Provide the (X, Y) coordinate of the cell's center where the given text is located.  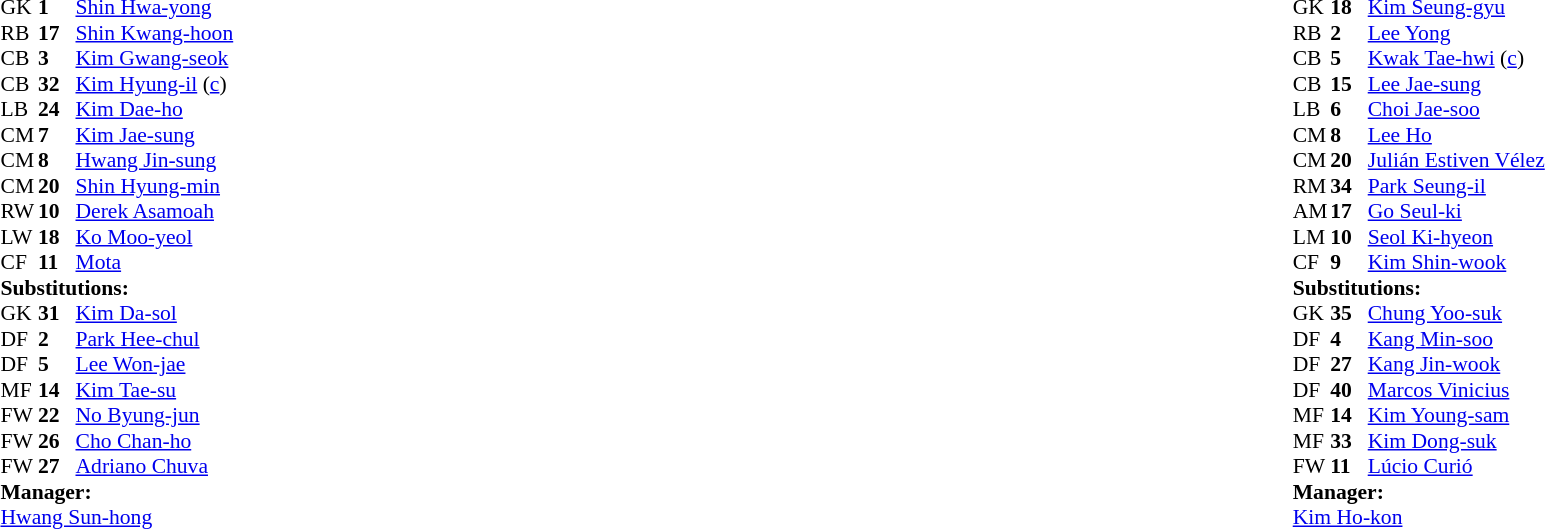
Lee Yong (1456, 33)
LM (1312, 237)
Kim Da-sol (155, 313)
Kang Min-soo (1456, 339)
Shin Hyung-min (155, 186)
RM (1312, 186)
Park Seung-il (1456, 186)
LW (19, 237)
26 (57, 441)
Kim Tae-su (155, 390)
Shin Kwang-hoon (155, 33)
Kim Dong-suk (1456, 441)
Kwak Tae-hwi (c) (1456, 59)
Lee Ho (1456, 135)
Marcos Vinicius (1456, 390)
Kim Gwang-seok (155, 59)
40 (1349, 390)
Kim Shin-wook (1456, 263)
Kim Dae-ho (155, 109)
Kim Jae-sung (155, 135)
Ko Moo-yeol (155, 237)
32 (57, 84)
Lee Jae-sung (1456, 84)
31 (57, 313)
34 (1349, 186)
Park Hee-chul (155, 339)
4 (1349, 339)
33 (1349, 441)
24 (57, 109)
Seol Ki-hyeon (1456, 237)
Choi Jae-soo (1456, 109)
Adriano Chuva (155, 467)
9 (1349, 263)
3 (57, 59)
7 (57, 135)
RW (19, 211)
Kang Jin-wook (1456, 365)
Lee Won-jae (155, 365)
Cho Chan-ho (155, 441)
Julián Estiven Vélez (1456, 161)
Mota (155, 263)
15 (1349, 84)
Kim Hyung-il (c) (155, 84)
Chung Yoo-suk (1456, 313)
18 (57, 237)
35 (1349, 313)
No Byung-jun (155, 415)
Kim Young-sam (1456, 415)
22 (57, 415)
6 (1349, 109)
Derek Asamoah (155, 211)
Go Seul-ki (1456, 211)
AM (1312, 211)
Hwang Jin-sung (155, 161)
Lúcio Curió (1456, 467)
